From the cell containing the given text, extract its center point as [x, y] coordinate. 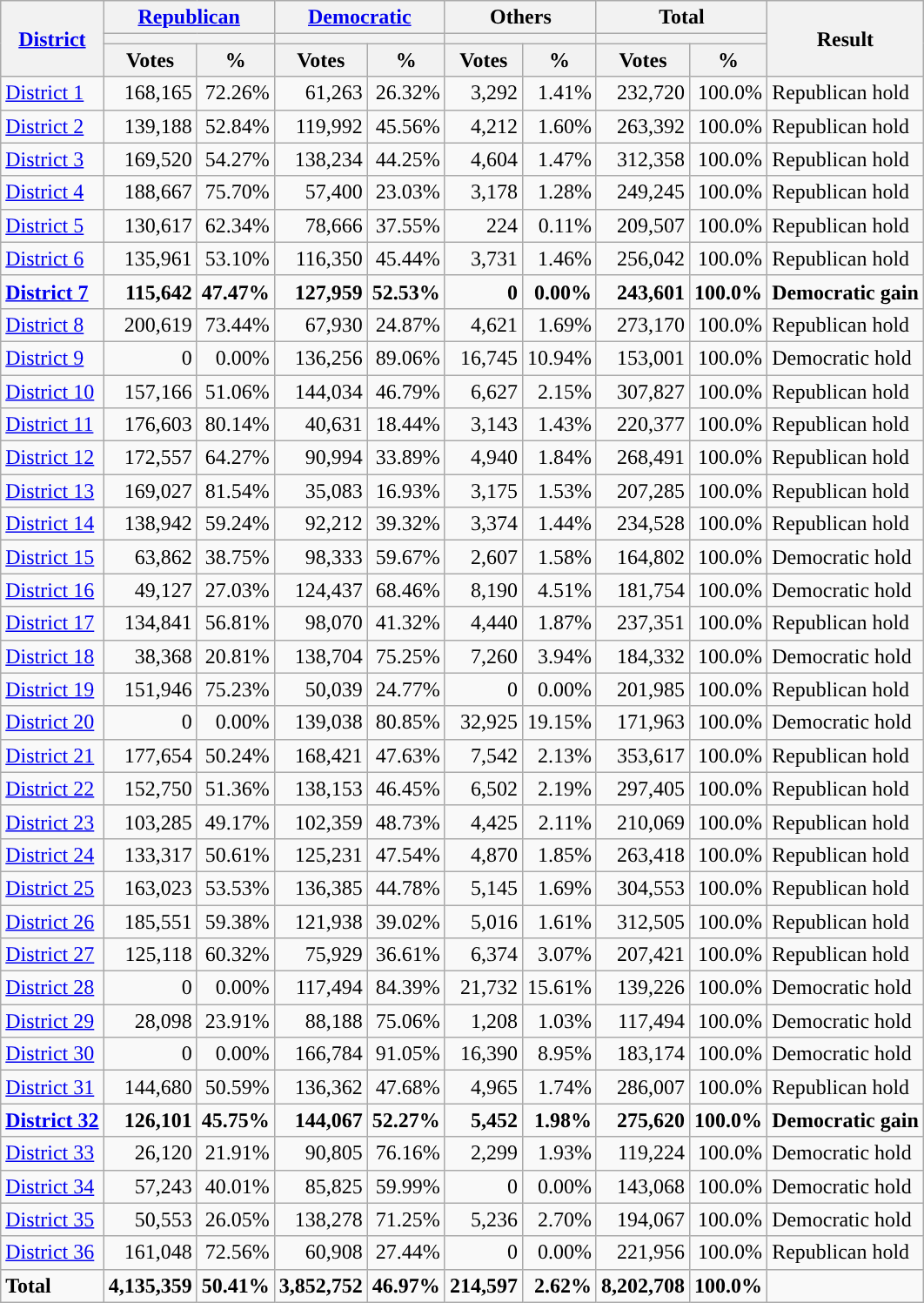
16,390 [484, 1054]
185,551 [150, 922]
56.81% [235, 623]
115,642 [150, 292]
District 7 [52, 292]
169,027 [150, 491]
4,870 [484, 855]
188,667 [150, 192]
4,965 [484, 1087]
49,127 [150, 590]
263,418 [642, 855]
72.26% [235, 93]
256,042 [642, 259]
234,528 [642, 524]
121,938 [320, 922]
District 33 [52, 1153]
2.70% [559, 1219]
4,940 [484, 458]
90,805 [320, 1153]
168,165 [150, 93]
209,507 [642, 225]
64.27% [235, 458]
138,942 [150, 524]
1.87% [559, 623]
3,143 [484, 425]
1.98% [559, 1120]
98,070 [320, 623]
144,067 [320, 1120]
District 22 [52, 789]
59.99% [405, 1186]
164,802 [642, 557]
2,607 [484, 557]
163,023 [150, 888]
1.53% [559, 491]
23.91% [235, 1021]
2,299 [484, 1153]
243,601 [642, 292]
10.94% [559, 358]
District 4 [52, 192]
5,452 [484, 1120]
91.05% [405, 1054]
District 10 [52, 391]
214,597 [484, 1286]
District 15 [52, 557]
District 24 [52, 855]
37.55% [405, 225]
District 13 [52, 491]
102,359 [320, 822]
18.44% [405, 425]
50.59% [235, 1087]
33.89% [405, 458]
80.85% [405, 722]
138,704 [320, 656]
District 17 [52, 623]
8.95% [559, 1054]
46.97% [405, 1286]
1.84% [559, 458]
4,212 [484, 126]
152,750 [150, 789]
4,621 [484, 325]
District 35 [52, 1219]
1.93% [559, 1153]
62.34% [235, 225]
1.28% [559, 192]
57,400 [320, 192]
275,620 [642, 1120]
50.61% [235, 855]
353,617 [642, 756]
41.32% [405, 623]
2.11% [559, 822]
District 23 [52, 822]
75.23% [235, 689]
24.77% [405, 689]
4,135,359 [150, 1286]
1.47% [559, 159]
194,067 [642, 1219]
232,720 [642, 93]
3,374 [484, 524]
District 1 [52, 93]
81.54% [235, 491]
5,236 [484, 1219]
304,553 [642, 888]
224 [484, 225]
183,174 [642, 1054]
67,930 [320, 325]
District 21 [52, 756]
27.44% [405, 1253]
1.46% [559, 259]
District 2 [52, 126]
38.75% [235, 557]
District 18 [52, 656]
119,224 [642, 1153]
139,188 [150, 126]
52.53% [405, 292]
45.75% [235, 1120]
84.39% [405, 988]
16,745 [484, 358]
District 16 [52, 590]
171,963 [642, 722]
46.79% [405, 391]
36.61% [405, 955]
50.24% [235, 756]
72.56% [235, 1253]
District 32 [52, 1120]
88,188 [320, 1021]
47.47% [235, 292]
124,437 [320, 590]
45.56% [405, 126]
District 9 [52, 358]
39.02% [405, 922]
136,256 [320, 358]
40.01% [235, 1186]
119,992 [320, 126]
5,145 [484, 888]
73.44% [235, 325]
75.06% [405, 1021]
53.10% [235, 259]
177,654 [150, 756]
50,039 [320, 689]
1.61% [559, 922]
44.78% [405, 888]
District 14 [52, 524]
Others [520, 17]
35,083 [320, 491]
District 27 [52, 955]
126,101 [150, 1120]
District 25 [52, 888]
8,202,708 [642, 1286]
4,440 [484, 623]
District 31 [52, 1087]
184,332 [642, 656]
60,908 [320, 1253]
46.45% [405, 789]
144,680 [150, 1087]
85,825 [320, 1186]
75,929 [320, 955]
8,190 [484, 590]
1.43% [559, 425]
138,153 [320, 789]
143,068 [642, 1186]
139,226 [642, 988]
26.32% [405, 93]
50.41% [235, 1286]
52.84% [235, 126]
103,285 [150, 822]
6,627 [484, 391]
40,631 [320, 425]
District 26 [52, 922]
District 20 [52, 722]
151,946 [150, 689]
2.62% [559, 1286]
135,961 [150, 259]
4,604 [484, 159]
273,170 [642, 325]
48.73% [405, 822]
161,048 [150, 1253]
98,333 [320, 557]
3.07% [559, 955]
76.16% [405, 1153]
60.32% [235, 955]
136,362 [320, 1087]
2.19% [559, 789]
District 8 [52, 325]
136,385 [320, 888]
1.74% [559, 1087]
District 6 [52, 259]
312,505 [642, 922]
47.54% [405, 855]
139,038 [320, 722]
153,001 [642, 358]
District 11 [52, 425]
54.27% [235, 159]
168,421 [320, 756]
134,841 [150, 623]
27.03% [235, 590]
53.53% [235, 888]
210,069 [642, 822]
144,034 [320, 391]
1.44% [559, 524]
19.15% [559, 722]
157,166 [150, 391]
Democratic [359, 17]
1.03% [559, 1021]
133,317 [150, 855]
2.13% [559, 756]
286,007 [642, 1087]
38,368 [150, 656]
23.03% [405, 192]
166,784 [320, 1054]
130,617 [150, 225]
125,118 [150, 955]
District 34 [52, 1186]
92,212 [320, 524]
21,732 [484, 988]
4.51% [559, 590]
26.05% [235, 1219]
21.91% [235, 1153]
3,292 [484, 93]
68.46% [405, 590]
138,234 [320, 159]
75.70% [235, 192]
125,231 [320, 855]
3,178 [484, 192]
312,358 [642, 159]
78,666 [320, 225]
207,285 [642, 491]
49.17% [235, 822]
7,542 [484, 756]
15.61% [559, 988]
181,754 [642, 590]
307,827 [642, 391]
176,603 [150, 425]
District 12 [52, 458]
Republican [189, 17]
16.93% [405, 491]
249,245 [642, 192]
59.67% [405, 557]
71.25% [405, 1219]
1.41% [559, 93]
47.63% [405, 756]
44.25% [405, 159]
3.94% [559, 656]
District 30 [52, 1054]
90,994 [320, 458]
51.06% [235, 391]
268,491 [642, 458]
District 28 [52, 988]
75.25% [405, 656]
47.68% [405, 1087]
59.24% [235, 524]
1.58% [559, 557]
District 3 [52, 159]
201,985 [642, 689]
51.36% [235, 789]
1,208 [484, 1021]
5,016 [484, 922]
District 29 [52, 1021]
0.11% [559, 225]
24.87% [405, 325]
7,260 [484, 656]
District 19 [52, 689]
6,502 [484, 789]
6,374 [484, 955]
200,619 [150, 325]
3,852,752 [320, 1286]
Result [846, 38]
57,243 [150, 1186]
207,421 [642, 955]
3,175 [484, 491]
61,263 [320, 93]
89.06% [405, 358]
59.38% [235, 922]
1.60% [559, 126]
127,959 [320, 292]
28,098 [150, 1021]
2.15% [559, 391]
1.85% [559, 855]
20.81% [235, 656]
45.44% [405, 259]
3,731 [484, 259]
80.14% [235, 425]
63,862 [150, 557]
172,557 [150, 458]
221,956 [642, 1253]
District [52, 38]
297,405 [642, 789]
50,553 [150, 1219]
26,120 [150, 1153]
4,425 [484, 822]
116,350 [320, 259]
138,278 [320, 1219]
52.27% [405, 1120]
32,925 [484, 722]
263,392 [642, 126]
237,351 [642, 623]
169,520 [150, 159]
District 36 [52, 1253]
220,377 [642, 425]
39.32% [405, 524]
District 5 [52, 225]
